For the text-containing cell, return its midpoint in (x, y) coordinate format. 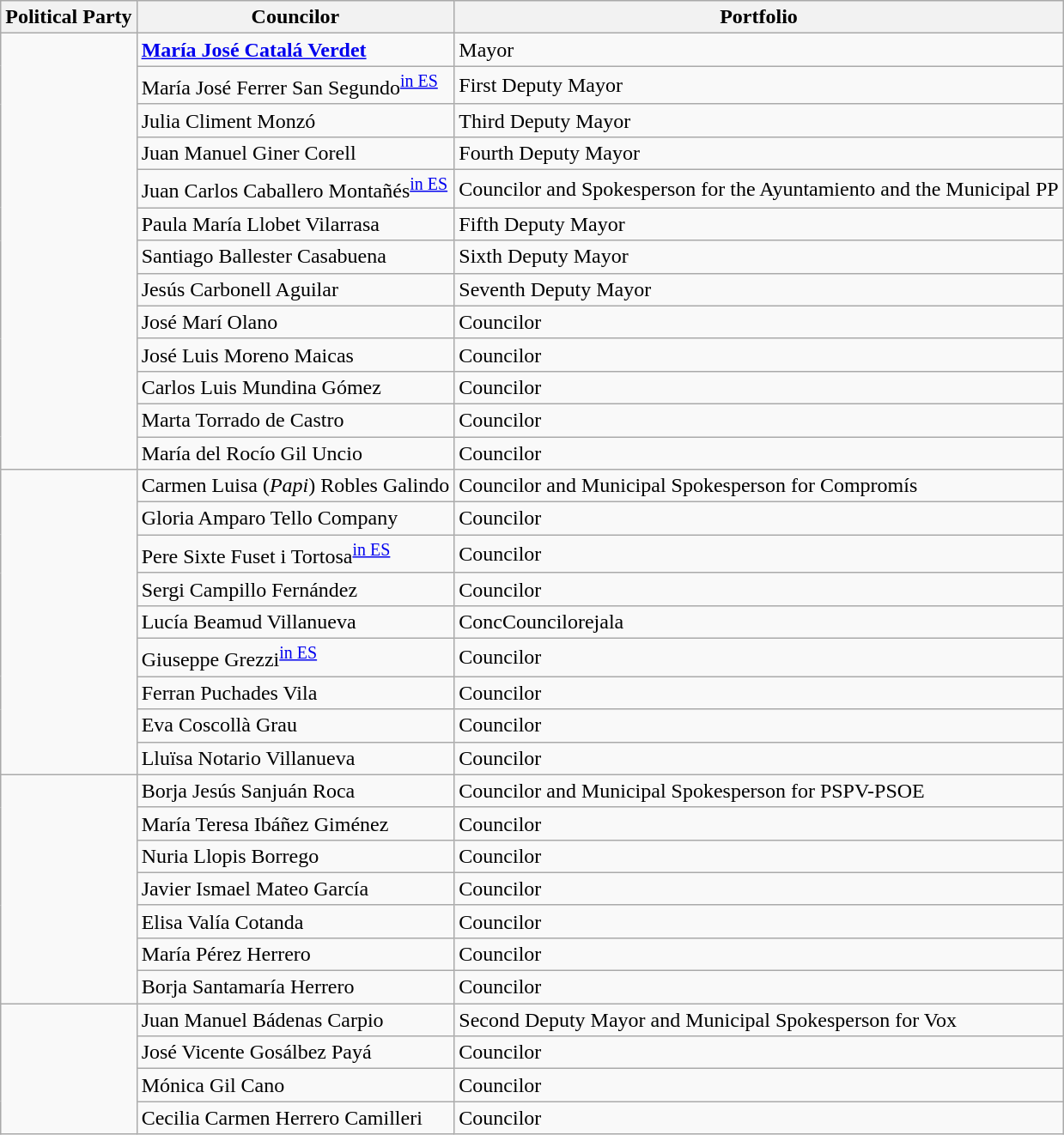
Elisa Valía Cotanda (295, 921)
Julia Climent Monzó (295, 120)
Sixth Deputy Mayor (759, 257)
José Vicente Gosálbez Payá (295, 1053)
Second Deputy Mayor and Municipal Spokesperson for Vox (759, 1020)
Lluïsa Notario Villanueva (295, 758)
ConcCouncilorejala (759, 622)
María Pérez Herrero (295, 954)
María José Ferrer San Segundoin ES (295, 86)
María Teresa Ibáñez Giménez (295, 823)
Third Deputy Mayor (759, 120)
Mónica Gil Cano (295, 1085)
Santiago Ballester Casabuena (295, 257)
Borja Santamaría Herrero (295, 987)
Eva Coscollà Grau (295, 725)
Ferran Puchades Vila (295, 693)
Borja Jesús Sanjuán Roca (295, 791)
María José Catalá Verdet (295, 50)
Gloria Amparo Tello Company (295, 519)
Pere Sixte Fuset i Tortosain ES (295, 555)
Seventh Deputy Mayor (759, 289)
Lucía Beamud Villanueva (295, 622)
Sergi Campillo Fernández (295, 589)
Councilor and Municipal Spokesperson for Compromís (759, 486)
Juan Carlos Caballero Montañésin ES (295, 189)
María del Rocío Gil Uncio (295, 453)
Javier Ismael Mateo García (295, 889)
Juan Manuel Giner Corell (295, 153)
Carmen Luisa (Papi) Robles Galindo (295, 486)
Juan Manuel Bádenas Carpio (295, 1020)
Mayor (759, 50)
Fourth Deputy Mayor (759, 153)
Paula María Llobet Vilarrasa (295, 224)
First Deputy Mayor (759, 86)
Nuria Llopis Borrego (295, 856)
Giuseppe Grezziin ES (295, 658)
Jesús Carbonell Aguilar (295, 289)
Political Party (69, 17)
Portfolio (759, 17)
Fifth Deputy Mayor (759, 224)
José Luis Moreno Maicas (295, 355)
Councilor and Municipal Spokesperson for PSPV-PSOE (759, 791)
Cecilia Carmen Herrero Camilleri (295, 1118)
José Marí Olano (295, 322)
Councilor and Spokesperson for the Ayuntamiento and the Municipal PP (759, 189)
Carlos Luis Mundina Gómez (295, 387)
Marta Torrado de Castro (295, 420)
